Output the (X, Y) coordinate of the center of the cell containing the given text.  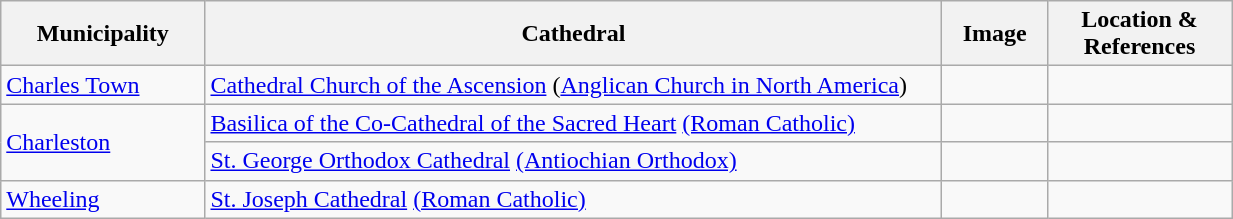
Municipality (103, 34)
Cathedral Church of the Ascension (Anglican Church in North America) (574, 85)
Charleston (103, 142)
Cathedral (574, 34)
Basilica of the Co-Cathedral of the Sacred Heart (Roman Catholic) (574, 123)
St. Joseph Cathedral (Roman Catholic) (574, 199)
Wheeling (103, 199)
Image (995, 34)
Location & References (1139, 34)
Charles Town (103, 85)
St. George Orthodox Cathedral (Antiochian Orthodox) (574, 161)
